Return the [X, Y] coordinate for the center point of the cell that contains the specified text.  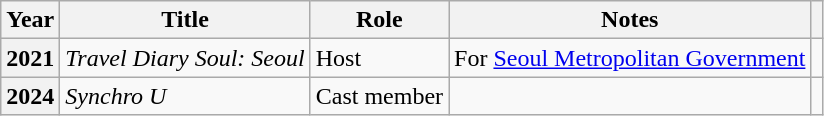
Role [379, 20]
Notes [630, 20]
Host [379, 58]
Title [185, 20]
2021 [30, 58]
Cast member [379, 96]
Travel Diary Soul: Seoul [185, 58]
Synchro U [185, 96]
Year [30, 20]
2024 [30, 96]
For Seoul Metropolitan Government [630, 58]
